Identify which cell holds the provided text, then report its (X, Y) central coordinate. 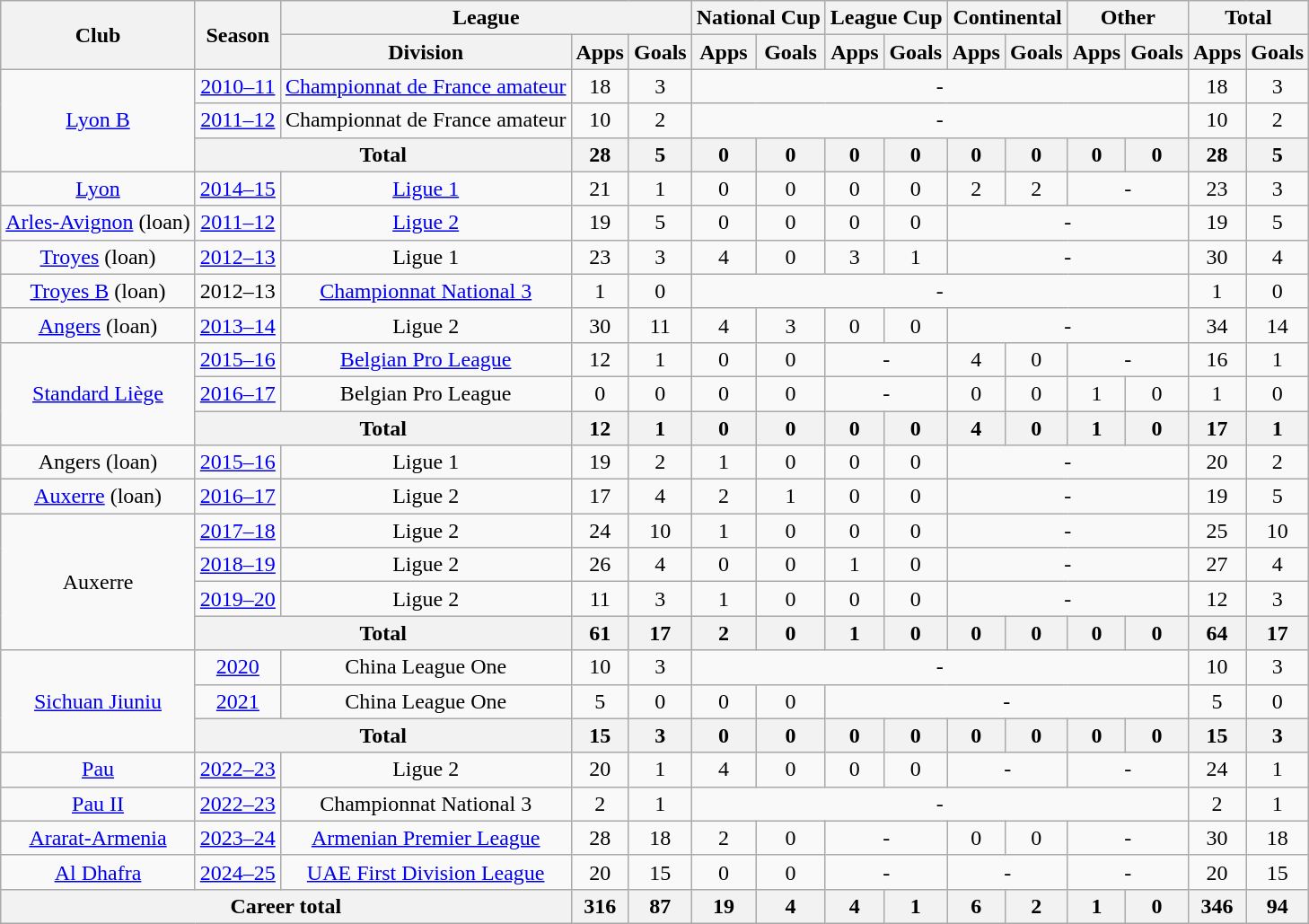
2019–20 (237, 599)
34 (1217, 325)
6 (976, 906)
25 (1217, 531)
94 (1278, 906)
2013–14 (237, 325)
Pau II (99, 804)
Career total (286, 906)
16 (1217, 359)
61 (600, 633)
Lyon (99, 189)
87 (660, 906)
League (486, 18)
UAE First Division League (426, 872)
2017–18 (237, 531)
Ararat-Armenia (99, 838)
Continental (1007, 18)
League Cup (886, 18)
Season (237, 35)
Standard Liège (99, 393)
National Cup (758, 18)
Sichuan Jiuniu (99, 701)
2021 (237, 701)
Troyes B (loan) (99, 291)
Pau (99, 770)
Auxerre (loan) (99, 497)
Division (426, 52)
Arles-Avignon (loan) (99, 223)
Troyes (loan) (99, 257)
Armenian Premier League (426, 838)
Al Dhafra (99, 872)
Club (99, 35)
2010–11 (237, 86)
2014–15 (237, 189)
26 (600, 565)
Lyon B (99, 120)
27 (1217, 565)
Other (1128, 18)
Auxerre (99, 582)
346 (1217, 906)
2023–24 (237, 838)
2024–25 (237, 872)
316 (600, 906)
2018–19 (237, 565)
64 (1217, 633)
14 (1278, 325)
21 (600, 189)
2020 (237, 667)
